Output the [X, Y] coordinate of the center of the cell containing the given text.  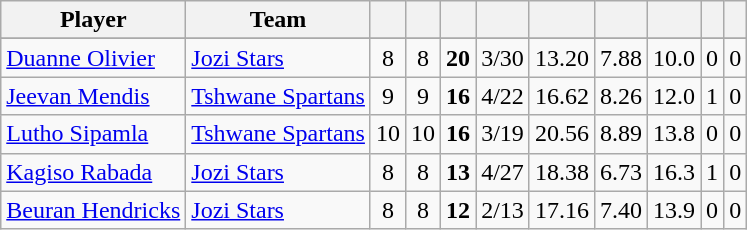
12.0 [674, 96]
Player [94, 20]
13.8 [674, 134]
3/19 [503, 134]
Beuran Hendricks [94, 210]
Kagiso Rabada [94, 172]
Duanne Olivier [94, 58]
13.9 [674, 210]
Team [278, 20]
6.73 [620, 172]
Jeevan Mendis [94, 96]
13.20 [562, 58]
16.62 [562, 96]
13 [458, 172]
8.26 [620, 96]
7.40 [620, 210]
4/27 [503, 172]
Lutho Sipamla [94, 134]
12 [458, 210]
10.0 [674, 58]
17.16 [562, 210]
20.56 [562, 134]
7.88 [620, 58]
3/30 [503, 58]
18.38 [562, 172]
2/13 [503, 210]
16.3 [674, 172]
4/22 [503, 96]
20 [458, 58]
8.89 [620, 134]
